Locate the cell with the specified text and output its [X, Y] center coordinate. 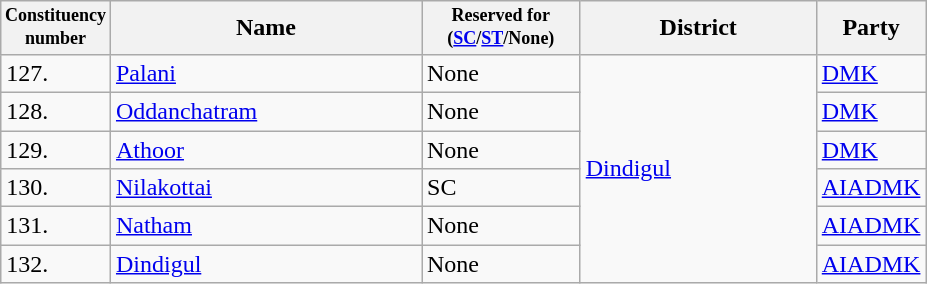
Nilakottai [266, 188]
Name [266, 28]
132. [56, 264]
Natham [266, 226]
Palani [266, 73]
130. [56, 188]
127. [56, 73]
SC [502, 188]
Oddanchatram [266, 111]
Athoor [266, 150]
Party [871, 28]
129. [56, 150]
131. [56, 226]
Reserved for (SC/ST/None) [502, 28]
Constituency number [56, 28]
District [698, 28]
128. [56, 111]
